Locate the cell with the specified text and output its (X, Y) center coordinate. 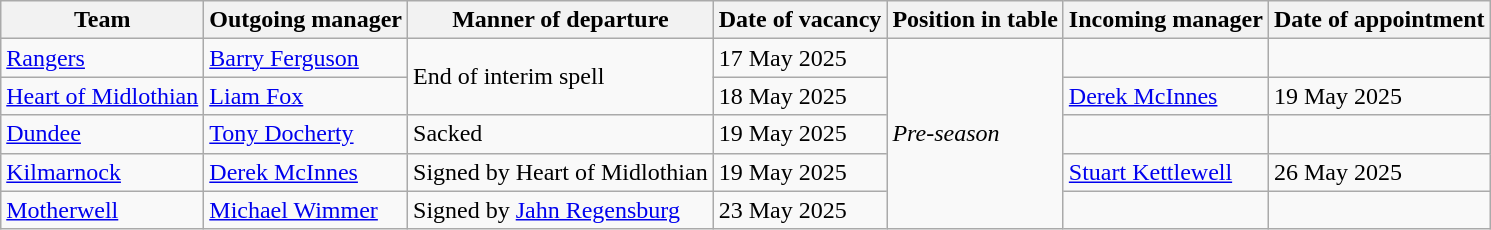
Position in table (975, 20)
Kilmarnock (102, 172)
Barry Ferguson (306, 58)
End of interim spell (561, 77)
Manner of departure (561, 20)
Date of vacancy (800, 20)
23 May 2025 (800, 210)
17 May 2025 (800, 58)
Liam Fox (306, 96)
26 May 2025 (1379, 172)
Signed by Jahn Regensburg (561, 210)
Pre-season (975, 134)
Sacked (561, 134)
Motherwell (102, 210)
Tony Docherty (306, 134)
Heart of Midlothian (102, 96)
Outgoing manager (306, 20)
Stuart Kettlewell (1166, 172)
Dundee (102, 134)
Team (102, 20)
Michael Wimmer (306, 210)
18 May 2025 (800, 96)
Date of appointment (1379, 20)
Rangers (102, 58)
Signed by Heart of Midlothian (561, 172)
Incoming manager (1166, 20)
